From the cell containing the given text, extract its center point as [x, y] coordinate. 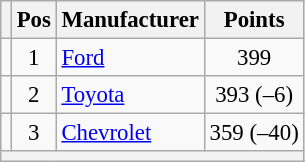
Manufacturer [130, 20]
359 (–40) [254, 133]
3 [34, 133]
Points [254, 20]
393 (–6) [254, 95]
2 [34, 95]
Pos [34, 20]
Toyota [130, 95]
1 [34, 58]
399 [254, 58]
Ford [130, 58]
Chevrolet [130, 133]
